Return (x, y) of the center of cell containing provided text 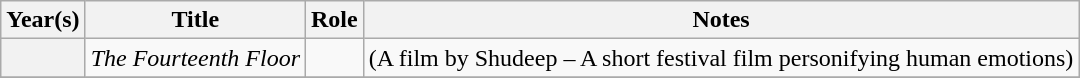
(A film by Shudeep – A short festival film personifying human emotions) (721, 58)
Role (335, 20)
Notes (721, 20)
The Fourteenth Floor (195, 58)
Title (195, 20)
Year(s) (43, 20)
